Scan for the cell matching the given text and deliver its (x, y) coordinate at center. 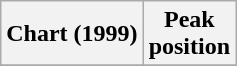
Peakposition (189, 34)
Chart (1999) (72, 34)
